Locate the cell with the specified text and output its (x, y) center coordinate. 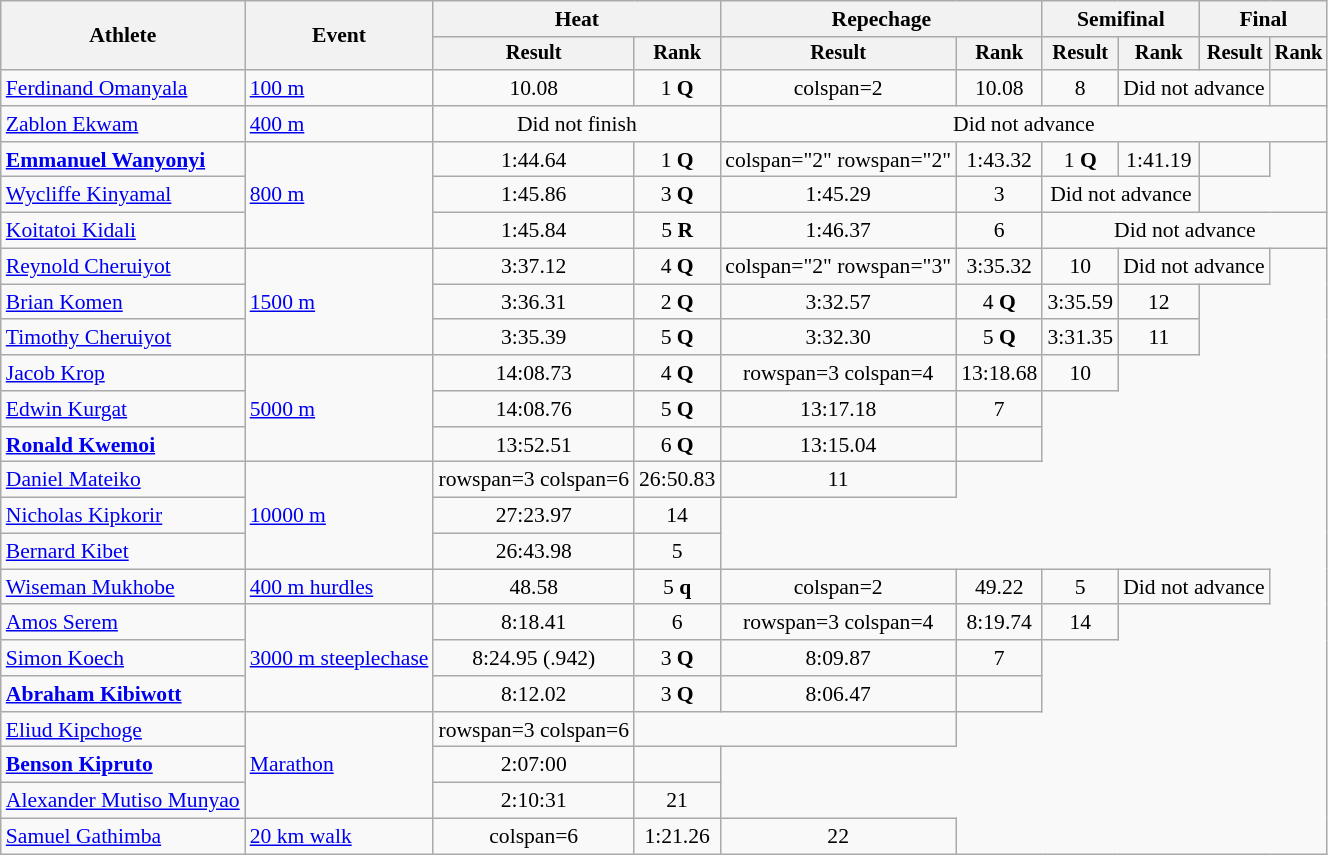
800 m (340, 196)
Final (1263, 19)
Daniel Mateiko (123, 480)
1:46.37 (838, 231)
3000 m steeplechase (340, 658)
Wiseman Mukhobe (123, 587)
6 Q (677, 445)
8:19.74 (999, 623)
3:32.57 (838, 302)
Simon Koech (123, 658)
3 (999, 195)
26:43.98 (534, 552)
2:10:31 (534, 801)
Samuel Gathimba (123, 837)
Jacob Krop (123, 373)
8:09.87 (838, 658)
48.58 (534, 587)
Reynold Cheruiyot (123, 267)
8:18.41 (534, 623)
colspan=6 (534, 837)
13:18.68 (999, 373)
Event (340, 36)
12 (1158, 302)
8 (1080, 88)
Emmanuel Wanyonyi (123, 160)
Edwin Kurgat (123, 409)
3:35.39 (534, 338)
20 km walk (340, 837)
22 (838, 837)
1:45.86 (534, 195)
3:32.30 (838, 338)
5 q (677, 587)
8:06.47 (838, 694)
Eliud Kipchoge (123, 730)
3:36.31 (534, 302)
3:37.12 (534, 267)
14:08.76 (534, 409)
1:44.64 (534, 160)
400 m (340, 124)
Benson Kipruto (123, 765)
Heat (576, 19)
Bernard Kibet (123, 552)
26:50.83 (677, 480)
Semifinal (1120, 19)
13:17.18 (838, 409)
Brian Komen (123, 302)
3:35.32 (999, 267)
3:31.35 (1080, 338)
8:24.95 (.942) (534, 658)
Timothy Cheruiyot (123, 338)
49.22 (999, 587)
13:15.04 (838, 445)
Alexander Mutiso Munyao (123, 801)
Athlete (123, 36)
1:45.84 (534, 231)
1:45.29 (838, 195)
Ferdinand Omanyala (123, 88)
Koitatoi Kidali (123, 231)
colspan="2" rowspan="2" (838, 160)
100 m (340, 88)
13:52.51 (534, 445)
Amos Serem (123, 623)
1:43.32 (999, 160)
1:21.26 (677, 837)
5000 m (340, 408)
Did not finish (576, 124)
400 m hurdles (340, 587)
2 Q (677, 302)
Marathon (340, 766)
10000 m (340, 516)
1500 m (340, 302)
Zablon Ekwam (123, 124)
Wycliffe Kinyamal (123, 195)
Nicholas Kipkorir (123, 516)
Ronald Kwemoi (123, 445)
3:35.59 (1080, 302)
1:41.19 (1158, 160)
8:12.02 (534, 694)
14:08.73 (534, 373)
5 R (677, 231)
2:07:00 (534, 765)
Repechage (881, 19)
27:23.97 (534, 516)
colspan="2" rowspan="3" (838, 267)
21 (677, 801)
Abraham Kibiwott (123, 694)
